Search for the cell housing the specified text and yield its [x, y] center coordinate. 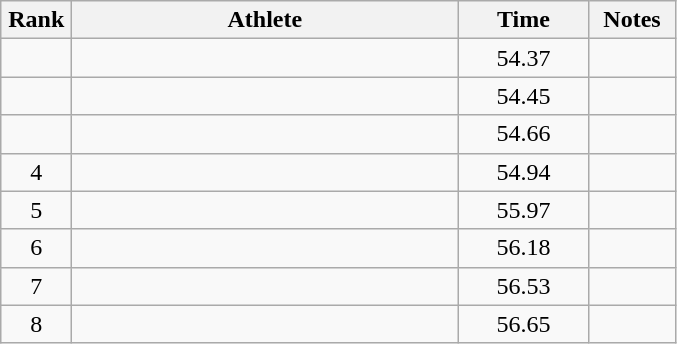
5 [36, 210]
56.53 [524, 286]
Athlete [265, 20]
54.94 [524, 172]
4 [36, 172]
7 [36, 286]
Rank [36, 20]
8 [36, 324]
56.18 [524, 248]
Notes [632, 20]
54.66 [524, 134]
55.97 [524, 210]
56.65 [524, 324]
Time [524, 20]
6 [36, 248]
54.37 [524, 58]
54.45 [524, 96]
